Return [x, y] of the center of cell containing provided text 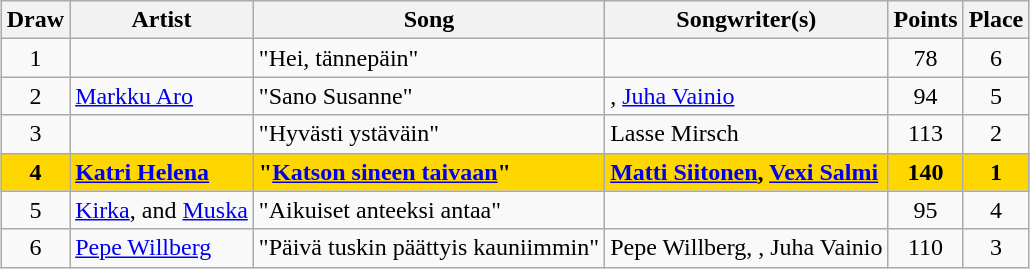
"Hyvästi ystäväin" [428, 134]
"Aikuiset anteeksi antaa" [428, 210]
95 [926, 210]
Lasse Mirsch [746, 134]
Points [926, 20]
Katri Helena [162, 172]
Pepe Willberg [162, 248]
Markku Aro [162, 96]
Kirka, and Muska [162, 210]
, Juha Vainio [746, 96]
110 [926, 248]
140 [926, 172]
Draw [35, 20]
"Hei, tännepäin" [428, 58]
"Katson sineen taivaan" [428, 172]
Songwriter(s) [746, 20]
Artist [162, 20]
Song [428, 20]
Matti Siitonen, Vexi Salmi [746, 172]
Pepe Willberg, , Juha Vainio [746, 248]
78 [926, 58]
113 [926, 134]
94 [926, 96]
"Päivä tuskin päättyis kauniimmin" [428, 248]
Place [996, 20]
"Sano Susanne" [428, 96]
